Locate the cell with the specified text and output its [X, Y] center coordinate. 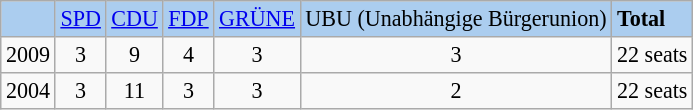
2009 [28, 54]
9 [134, 54]
GRÜNE [257, 18]
UBU (Unabhängige Bürgerunion) [456, 18]
CDU [134, 18]
FDP [188, 18]
Total [652, 18]
4 [188, 54]
2 [456, 90]
2004 [28, 90]
11 [134, 90]
SPD [80, 18]
